For the text-containing cell, return its midpoint in [x, y] coordinate format. 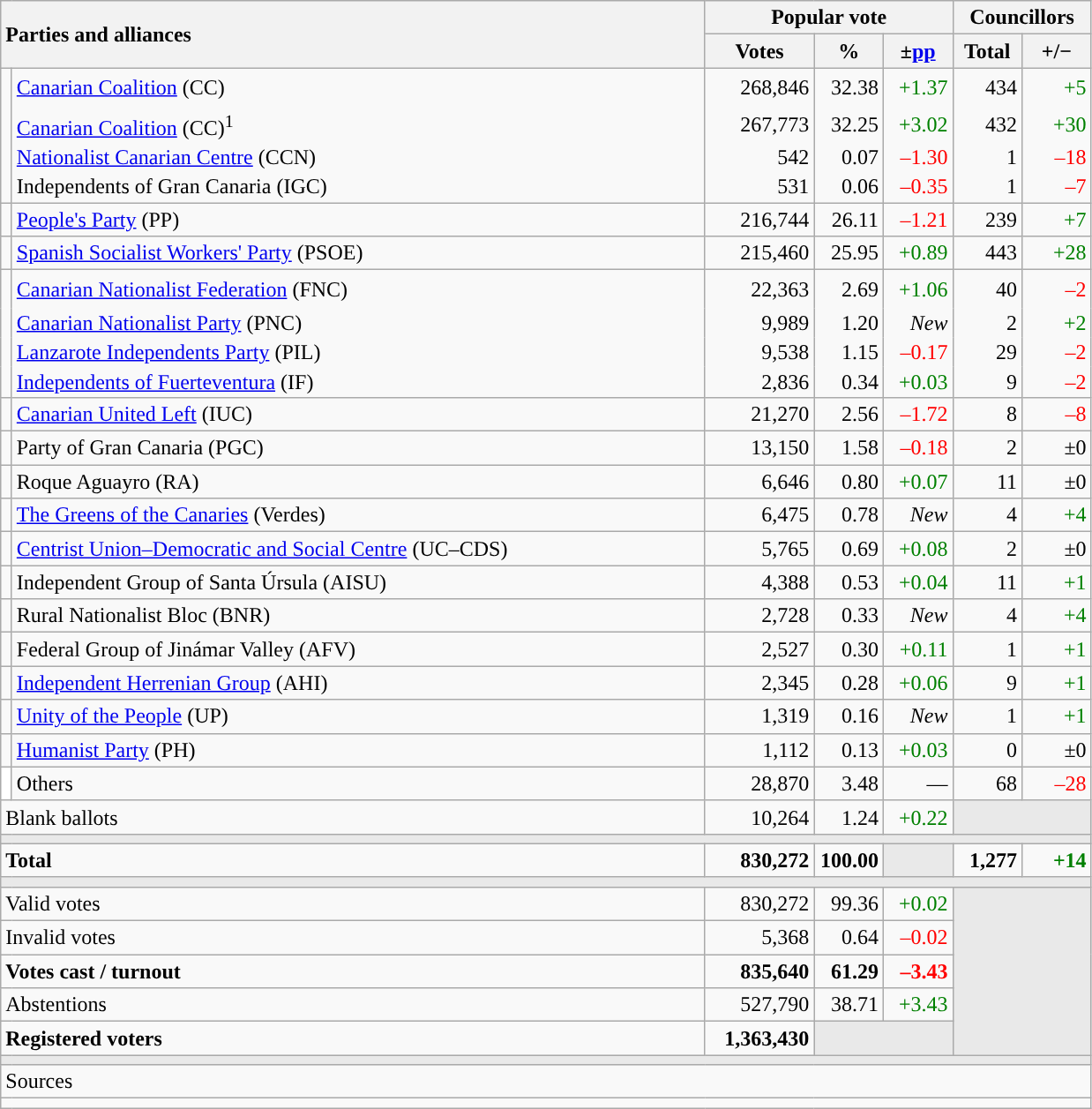
–0.18 [917, 448]
+14 [1057, 860]
+3.43 [917, 1005]
–0.35 [917, 187]
26.11 [849, 220]
216,744 [759, 220]
542 [759, 158]
3.48 [849, 783]
0.07 [849, 158]
+3.02 [917, 124]
0.28 [849, 683]
0.69 [849, 549]
±pp [917, 51]
Roque Aguayro (RA) [358, 482]
+28 [1057, 253]
+0.11 [917, 649]
Popular vote [829, 18]
28,870 [759, 783]
32.38 [849, 86]
+1.06 [917, 289]
–0.17 [917, 353]
2,836 [759, 382]
Sources [546, 1082]
2.56 [849, 414]
People's Party (PP) [358, 220]
Abstentions [353, 1005]
1,363,430 [759, 1038]
4,388 [759, 582]
100.00 [849, 860]
Centrist Union–Democratic and Social Centre (UC–CDS) [358, 549]
22,363 [759, 289]
1,277 [988, 860]
Others [358, 783]
61.29 [849, 971]
9,989 [759, 323]
0.06 [849, 187]
+2 [1057, 323]
–18 [1057, 158]
1,112 [759, 750]
531 [759, 187]
268,846 [759, 86]
6,475 [759, 515]
–0.02 [917, 938]
Councillors [1021, 18]
0.13 [849, 750]
+5 [1057, 86]
0.30 [849, 649]
0.33 [849, 616]
+0.04 [917, 582]
32.25 [849, 124]
+0.22 [917, 817]
835,640 [759, 971]
–1.30 [917, 158]
434 [988, 86]
1.24 [849, 817]
2.69 [849, 289]
1.15 [849, 353]
Canarian United Left (IUC) [358, 414]
Valid votes [353, 903]
Lanzarote Independents Party (PIL) [358, 353]
0 [988, 750]
— [917, 783]
5,765 [759, 549]
Canarian Coalition (CC) [358, 86]
2,728 [759, 616]
–3.43 [917, 971]
+0.07 [917, 482]
Invalid votes [353, 938]
29 [988, 353]
215,460 [759, 253]
40 [988, 289]
0.16 [849, 716]
432 [988, 124]
+30 [1057, 124]
267,773 [759, 124]
21,270 [759, 414]
1.58 [849, 448]
5,368 [759, 938]
8 [988, 414]
443 [988, 253]
Registered voters [353, 1038]
Canarian Coalition (CC)1 [358, 124]
Party of Gran Canaria (PGC) [358, 448]
527,790 [759, 1005]
Federal Group of Jinámar Valley (AFV) [358, 649]
99.36 [849, 903]
10,264 [759, 817]
1.20 [849, 323]
Independents of Gran Canaria (IGC) [358, 187]
Nationalist Canarian Centre (CCN) [358, 158]
Unity of the People (UP) [358, 716]
–1.21 [917, 220]
Votes [759, 51]
Canarian Nationalist Party (PNC) [358, 323]
2,345 [759, 683]
Independent Group of Santa Úrsula (AISU) [358, 582]
25.95 [849, 253]
9,538 [759, 353]
38.71 [849, 1005]
+7 [1057, 220]
Independents of Fuerteventura (IF) [358, 382]
+/− [1057, 51]
+1.37 [917, 86]
Votes cast / turnout [353, 971]
Rural Nationalist Bloc (BNR) [358, 616]
Parties and alliances [353, 34]
239 [988, 220]
Independent Herrenian Group (AHI) [358, 683]
0.53 [849, 582]
0.78 [849, 515]
0.80 [849, 482]
0.34 [849, 382]
Humanist Party (PH) [358, 750]
Spanish Socialist Workers' Party (PSOE) [358, 253]
–8 [1057, 414]
Canarian Nationalist Federation (FNC) [358, 289]
6,646 [759, 482]
1,319 [759, 716]
% [849, 51]
–7 [1057, 187]
13,150 [759, 448]
–1.72 [917, 414]
2,527 [759, 649]
+0.89 [917, 253]
+0.06 [917, 683]
+0.08 [917, 549]
68 [988, 783]
–28 [1057, 783]
Blank ballots [353, 817]
+0.02 [917, 903]
0.64 [849, 938]
The Greens of the Canaries (Verdes) [358, 515]
